Scan for the cell matching the given text and deliver its [x, y] coordinate at center. 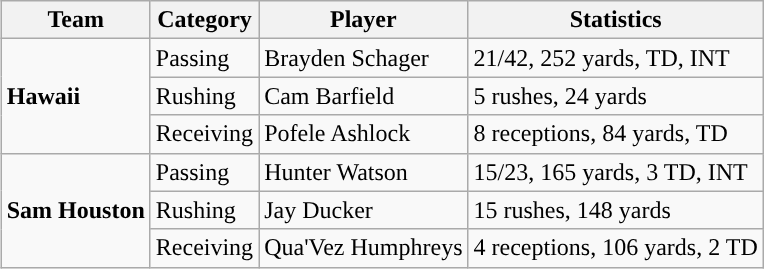
Hawaii [76, 96]
21/42, 252 yards, TD, INT [616, 58]
Team [76, 20]
Brayden Schager [364, 58]
Pofele Ashlock [364, 134]
Cam Barfield [364, 96]
Hunter Watson [364, 172]
4 receptions, 106 yards, 2 TD [616, 248]
Sam Houston [76, 210]
Qua'Vez Humphreys [364, 248]
8 receptions, 84 yards, TD [616, 134]
15/23, 165 yards, 3 TD, INT [616, 172]
Jay Ducker [364, 210]
Category [204, 20]
Statistics [616, 20]
5 rushes, 24 yards [616, 96]
Player [364, 20]
15 rushes, 148 yards [616, 210]
